Determine the (X, Y) coordinate at the center of the cell enclosing the given text.  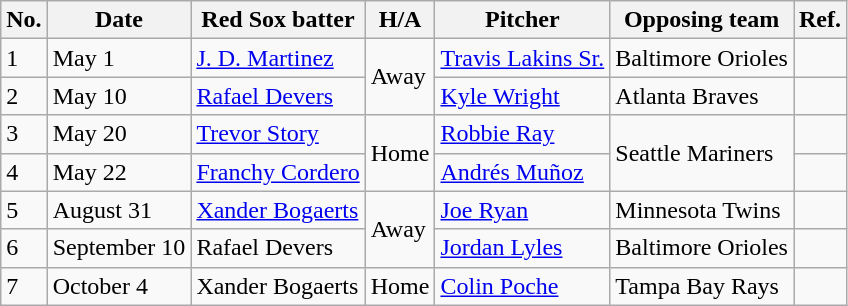
No. (24, 20)
May 10 (119, 96)
Pitcher (522, 20)
Kyle Wright (522, 96)
Opposing team (702, 20)
May 20 (119, 134)
Tampa Bay Rays (702, 286)
Ref. (820, 20)
Seattle Mariners (702, 153)
August 31 (119, 210)
3 (24, 134)
Jordan Lyles (522, 248)
5 (24, 210)
Atlanta Braves (702, 96)
Date (119, 20)
Trevor Story (278, 134)
May 1 (119, 58)
2 (24, 96)
4 (24, 172)
Robbie Ray (522, 134)
H/A (400, 20)
Red Sox batter (278, 20)
Travis Lakins Sr. (522, 58)
September 10 (119, 248)
Minnesota Twins (702, 210)
Franchy Cordero (278, 172)
October 4 (119, 286)
6 (24, 248)
7 (24, 286)
Joe Ryan (522, 210)
Colin Poche (522, 286)
Andrés Muñoz (522, 172)
May 22 (119, 172)
J. D. Martinez (278, 58)
1 (24, 58)
